Output the [x, y] coordinate of the center of the cell containing the given text.  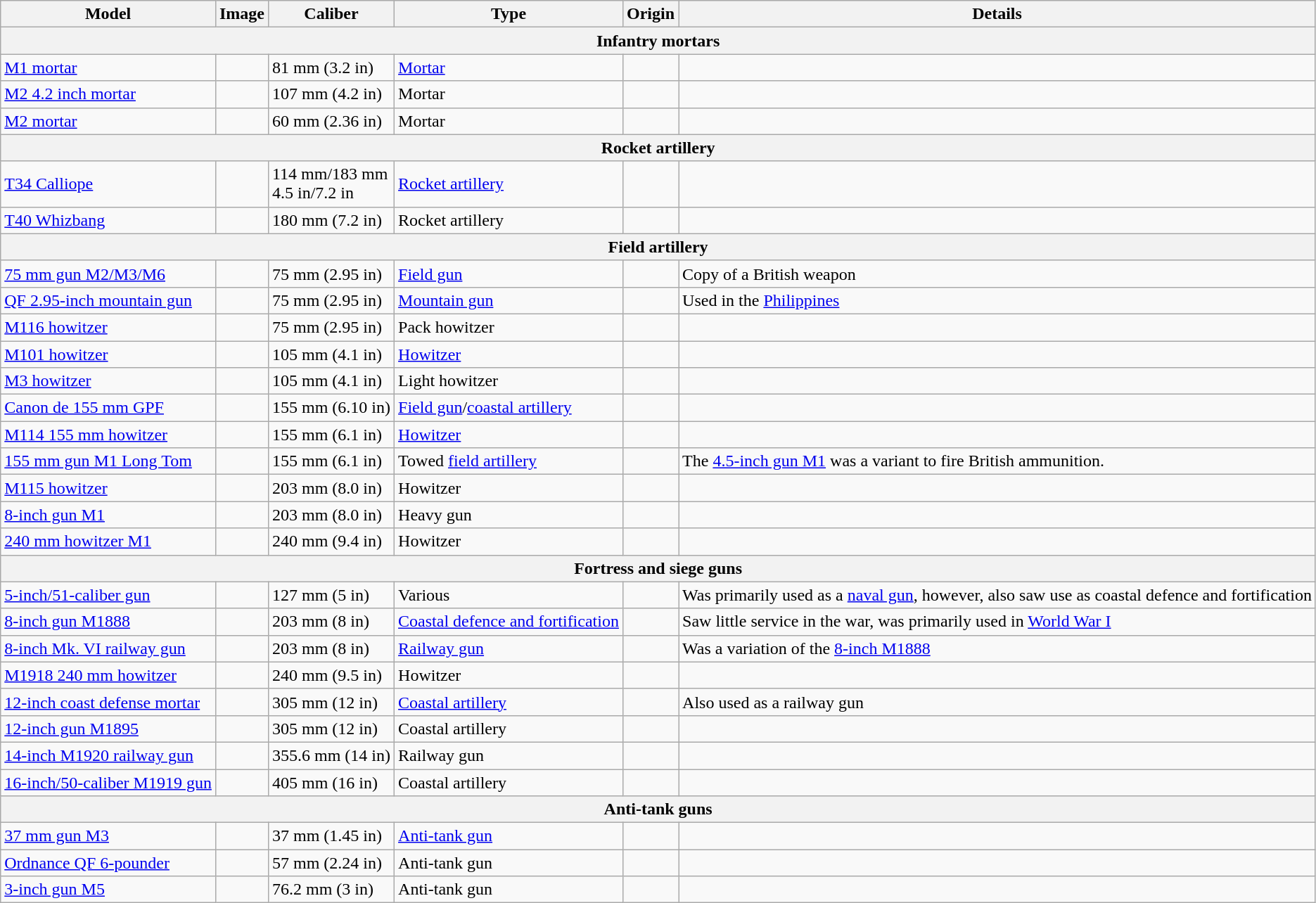
76.2 mm (3 in) [331, 890]
M3 howitzer [108, 381]
Was primarily used as a naval gun, however, also saw use as coastal defence and fortification [997, 595]
Infantry mortars [658, 41]
M2 mortar [108, 121]
Coastal defence and fortification [509, 622]
8-inch Mk. VI railway gun [108, 648]
8-inch gun M1 [108, 515]
T40 Whizbang [108, 220]
107 mm (4.2 in) [331, 94]
12-inch coast defense mortar [108, 702]
75 mm gun M2/M3/M6 [108, 274]
Image [242, 14]
M116 howitzer [108, 327]
Fortress and siege guns [658, 568]
Light howitzer [509, 381]
Heavy gun [509, 515]
Canon de 155 mm GPF [108, 408]
81 mm (3.2 in) [331, 68]
12-inch gun M1895 [108, 729]
Saw little service in the war, was primarily used in World War I [997, 622]
QF 2.95-inch mountain gun [108, 300]
Type [509, 14]
155 mm (6.10 in) [331, 408]
405 mm (16 in) [331, 783]
8-inch gun M1888 [108, 622]
Anti-tank guns [658, 809]
Was a variation of the 8-inch M1888 [997, 648]
Ordnance QF 6-pounder [108, 863]
The 4.5-inch gun M1 was a variant to fire British ammunition. [997, 461]
60 mm (2.36 in) [331, 121]
Origin [650, 14]
240 mm (9.4 in) [331, 542]
M1918 240 mm howitzer [108, 675]
5-inch/51-caliber gun [108, 595]
57 mm (2.24 in) [331, 863]
37 mm gun M3 [108, 836]
3-inch gun M5 [108, 890]
Mountain gun [509, 300]
Various [509, 595]
T34 Calliope [108, 184]
240 mm howitzer M1 [108, 542]
114 mm/183 mm4.5 in/7.2 in [331, 184]
37 mm (1.45 in) [331, 836]
Towed field artillery [509, 461]
Details [997, 14]
M101 howitzer [108, 354]
16-inch/50-caliber M1919 gun [108, 783]
Used in the Philippines [997, 300]
355.6 mm (14 in) [331, 755]
155 mm gun M1 Long Tom [108, 461]
M114 155 mm howitzer [108, 435]
M1 mortar [108, 68]
Field gun/coastal artillery [509, 408]
180 mm (7.2 in) [331, 220]
Pack howitzer [509, 327]
14-inch M1920 railway gun [108, 755]
Model [108, 14]
M115 howitzer [108, 488]
127 mm (5 in) [331, 595]
M2 4.2 inch mortar [108, 94]
Field gun [509, 274]
Field artillery [658, 247]
Copy of a British weapon [997, 274]
Also used as a railway gun [997, 702]
240 mm (9.5 in) [331, 675]
Caliber [331, 14]
